From the cell containing the given text, extract its center point as (X, Y) coordinate. 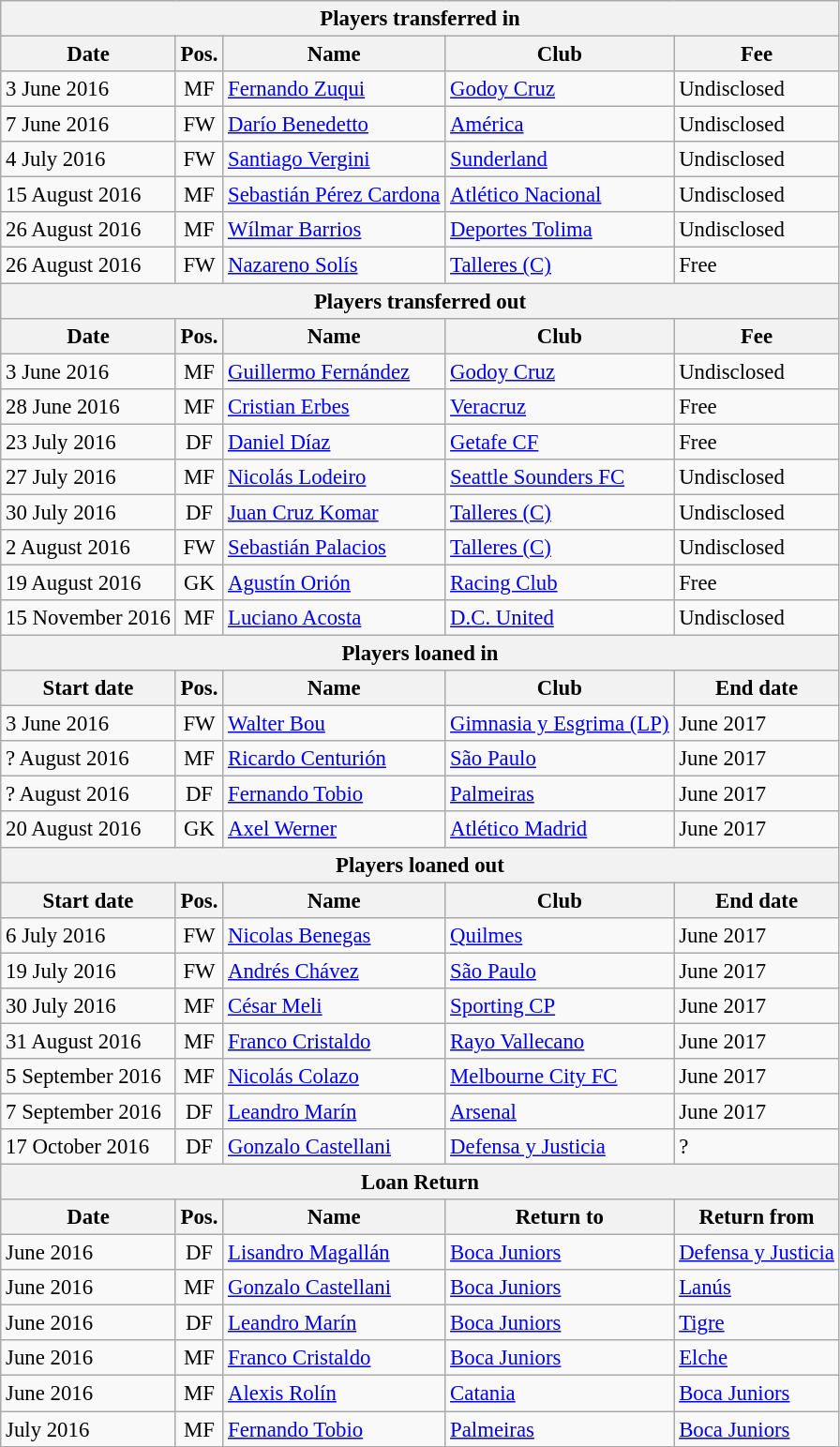
América (560, 125)
Melbourne City FC (560, 1077)
Andrés Chávez (334, 971)
15 November 2016 (88, 618)
27 July 2016 (88, 477)
? (757, 1147)
Darío Benedetto (334, 125)
Agustín Orión (334, 582)
Return to (560, 1217)
19 July 2016 (88, 971)
Rayo Vallecano (560, 1041)
Seattle Sounders FC (560, 477)
Walter Bou (334, 724)
17 October 2016 (88, 1147)
Nicolás Colazo (334, 1077)
15 August 2016 (88, 195)
Sebastián Pérez Cardona (334, 195)
20 August 2016 (88, 830)
Players loaned out (420, 865)
Gimnasia y Esgrima (LP) (560, 724)
Santiago Vergini (334, 159)
D.C. United (560, 618)
Lisandro Magallán (334, 1253)
Wílmar Barrios (334, 230)
Axel Werner (334, 830)
Nazareno Solís (334, 265)
Tigre (757, 1323)
Lanús (757, 1288)
Players transferred in (420, 19)
Alexis Rolín (334, 1394)
Getafe CF (560, 442)
Quilmes (560, 935)
Atlético Madrid (560, 830)
2 August 2016 (88, 548)
Sporting CP (560, 1006)
Elche (757, 1359)
Luciano Acosta (334, 618)
Ricardo Centurión (334, 759)
Return from (757, 1217)
Sebastián Palacios (334, 548)
Nicolas Benegas (334, 935)
César Meli (334, 1006)
Arsenal (560, 1111)
6 July 2016 (88, 935)
28 June 2016 (88, 406)
Daniel Díaz (334, 442)
Veracruz (560, 406)
Juan Cruz Komar (334, 512)
7 September 2016 (88, 1111)
Guillermo Fernández (334, 371)
Fernando Zuqui (334, 89)
23 July 2016 (88, 442)
Nicolás Lodeiro (334, 477)
Cristian Erbes (334, 406)
Deportes Tolima (560, 230)
Loan Return (420, 1183)
Catania (560, 1394)
July 2016 (88, 1429)
Sunderland (560, 159)
Players loaned in (420, 654)
4 July 2016 (88, 159)
5 September 2016 (88, 1077)
31 August 2016 (88, 1041)
Racing Club (560, 582)
Atlético Nacional (560, 195)
Players transferred out (420, 301)
19 August 2016 (88, 582)
7 June 2016 (88, 125)
